For the text-containing cell, return its midpoint in [X, Y] coordinate format. 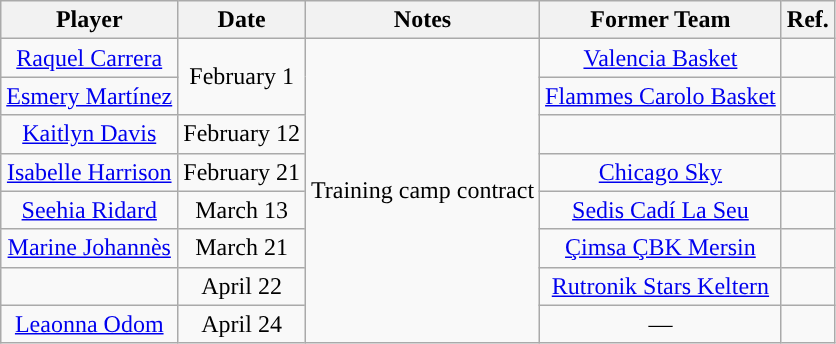
Çimsa ÇBK Mersin [661, 248]
April 22 [242, 286]
April 24 [242, 324]
Leaonna Odom [90, 324]
February 12 [242, 134]
Ref. [808, 20]
Raquel Carrera [90, 58]
Flammes Carolo Basket [661, 96]
Sedis Cadí La Seu [661, 210]
March 13 [242, 210]
Marine Johannès [90, 248]
Notes [422, 20]
Date [242, 20]
Isabelle Harrison [90, 172]
Valencia Basket [661, 58]
February 1 [242, 77]
February 21 [242, 172]
Kaitlyn Davis [90, 134]
March 21 [242, 248]
Training camp contract [422, 191]
Player [90, 20]
Seehia Ridard [90, 210]
Chicago Sky [661, 172]
Former Team [661, 20]
Rutronik Stars Keltern [661, 286]
— [661, 324]
Esmery Martínez [90, 96]
